Output the (x, y) coordinate of the center of the cell containing the given text.  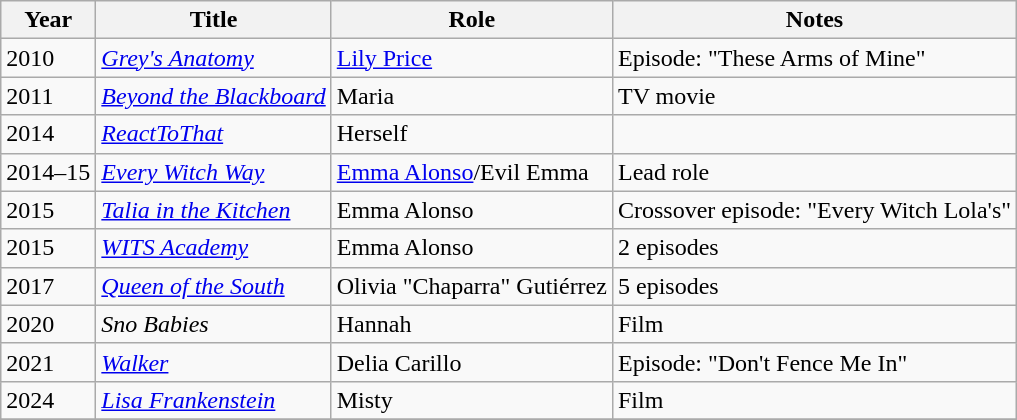
Title (214, 20)
Queen of the South (214, 286)
Crossover episode: "Every Witch Lola's" (814, 210)
Talia in the Kitchen (214, 210)
ReactToThat (214, 134)
Emma Alonso/Evil Emma (472, 172)
Beyond the Blackboard (214, 96)
Herself (472, 134)
2010 (48, 58)
5 episodes (814, 286)
2017 (48, 286)
Walker (214, 362)
Maria (472, 96)
Episode: "These Arms of Mine" (814, 58)
Lily Price (472, 58)
WITS Academy (214, 248)
Every Witch Way (214, 172)
Role (472, 20)
Episode: "Don't Fence Me In" (814, 362)
Olivia "Chaparra" Gutiérrez (472, 286)
Hannah (472, 324)
2011 (48, 96)
2 episodes (814, 248)
TV movie (814, 96)
2014 (48, 134)
Sno Babies (214, 324)
2014–15 (48, 172)
Grey's Anatomy (214, 58)
2020 (48, 324)
Year (48, 20)
Delia Carillo (472, 362)
2021 (48, 362)
Lead role (814, 172)
Misty (472, 400)
Lisa Frankenstein (214, 400)
Notes (814, 20)
2024 (48, 400)
